Identify which cell holds the provided text, then report its (X, Y) central coordinate. 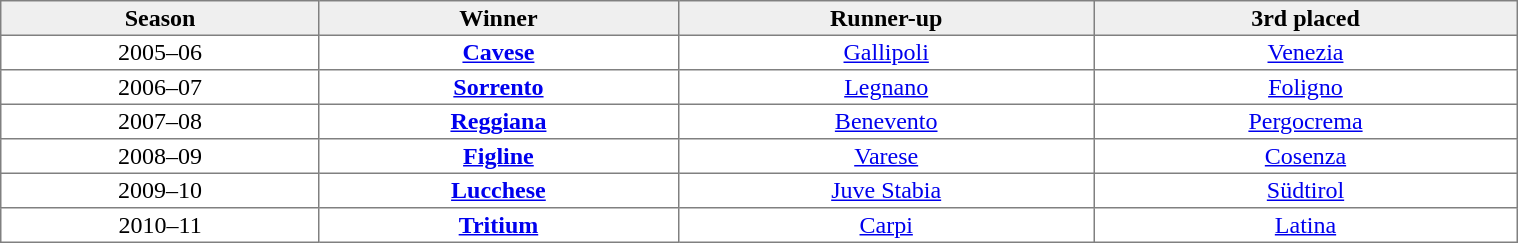
Venezia (1305, 52)
2005–06 (160, 52)
2008–09 (160, 156)
Foligno (1305, 87)
Figline (498, 156)
Benevento (886, 121)
Südtirol (1305, 190)
Juve Stabia (886, 190)
Lucchese (498, 190)
Latina (1305, 225)
3rd placed (1305, 18)
Runner-up (886, 18)
Gallipoli (886, 52)
Legnano (886, 87)
Carpi (886, 225)
Winner (498, 18)
Cavese (498, 52)
Pergocrema (1305, 121)
Varese (886, 156)
Reggiana (498, 121)
2006–07 (160, 87)
Tritium (498, 225)
Cosenza (1305, 156)
2010–11 (160, 225)
Season (160, 18)
2007–08 (160, 121)
Sorrento (498, 87)
2009–10 (160, 190)
